From the cell containing the given text, extract its center point as (X, Y) coordinate. 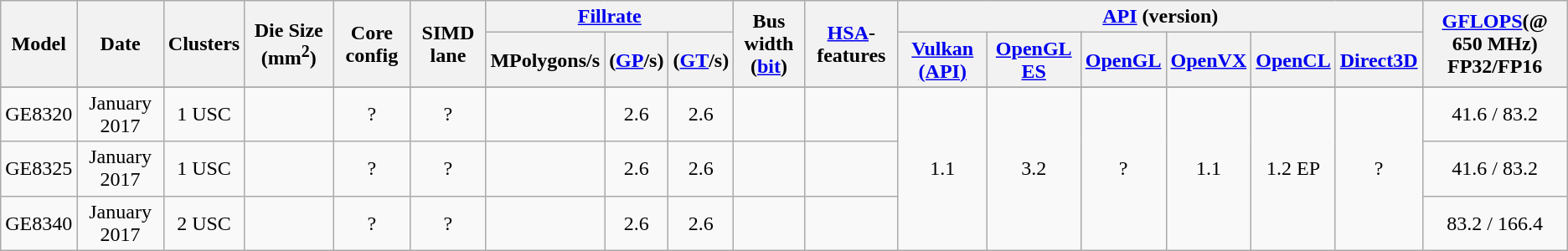
GFLOPS(@ 650 MHz)FP32/FP16 (1494, 44)
Core config (372, 44)
1.2 EP (1293, 169)
Model (39, 44)
Fillrate (610, 17)
SIMD lane (448, 44)
Date (121, 44)
GE8325 (39, 169)
OpenGL ES (1034, 60)
Direct3D (1379, 60)
Die Size (mm2) (289, 44)
Clusters (204, 44)
(GT/s) (701, 60)
GE8320 (39, 114)
GE8340 (39, 223)
83.2 / 166.4 (1494, 223)
MPolygons/s (545, 60)
(GP/s) (637, 60)
Vulkan (API) (942, 60)
2 USC (204, 223)
OpenGL (1123, 60)
3.2 (1034, 169)
OpenCL (1293, 60)
Bus width(bit) (769, 44)
OpenVX (1209, 60)
HSA-features (851, 44)
API (version) (1160, 17)
